Capture the cell that displays the provided text and extract its [X, Y] central coordinate. 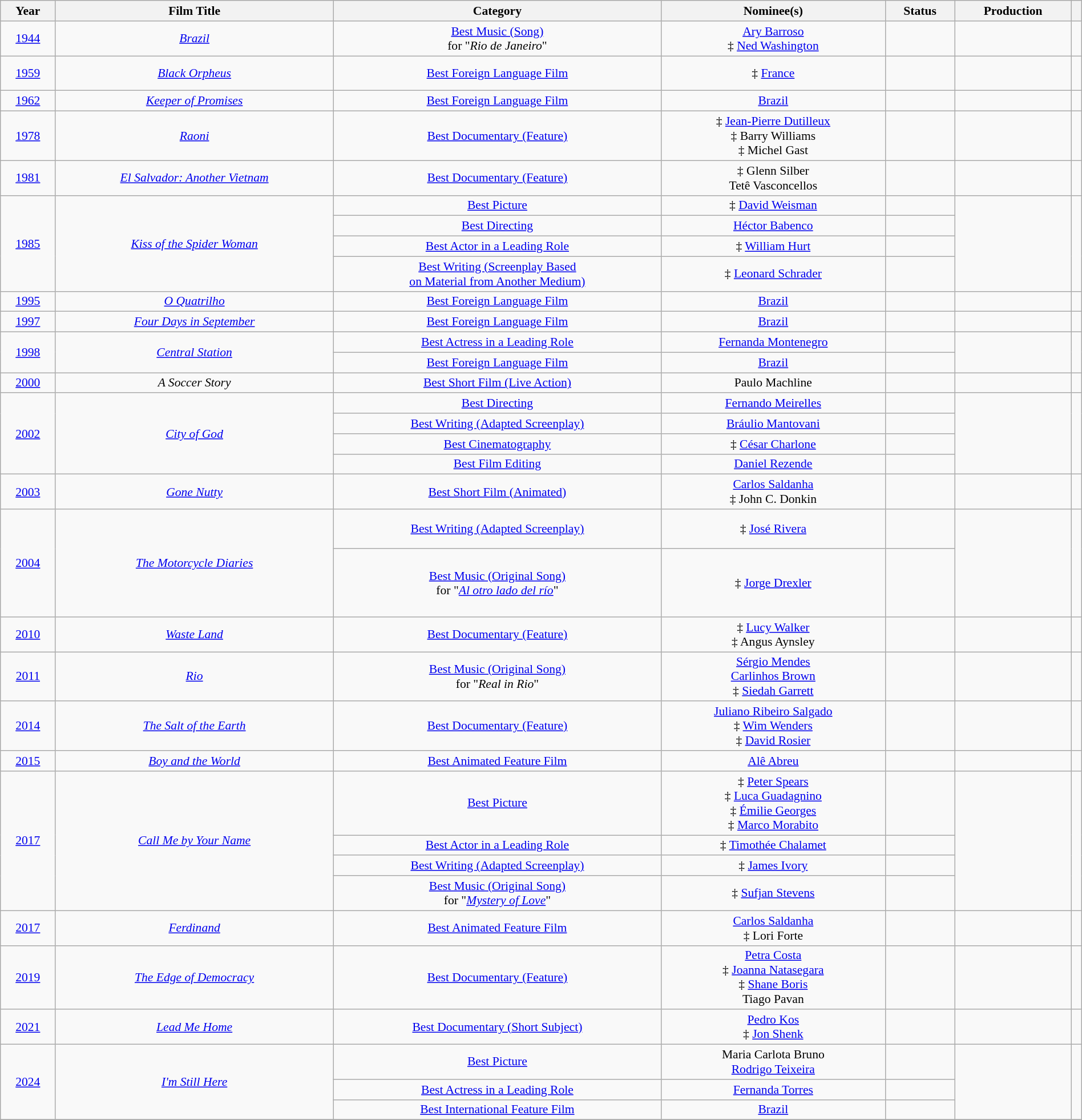
1981 [28, 178]
Best Music (Original Song)for "Al otro lado del río" [497, 582]
‡ Lucy Walker‡ Angus Aynsley [774, 634]
The Motorcycle Diaries [194, 563]
Best Writing (Screenplay Basedon Material from Another Medium) [497, 274]
2019 [28, 977]
Four Days in September [194, 322]
Fernanda Torres [774, 1089]
Best Cinematography [497, 444]
Best Short Film (Live Action) [497, 382]
O Quatrilho [194, 301]
Ary Barroso‡ Ned Washington [774, 38]
2002 [28, 433]
Kiss of the Spider Woman [194, 243]
Black Orpheus [194, 73]
Rio [194, 677]
Status [920, 11]
1985 [28, 243]
Best International Feature Film [497, 1110]
Carlos Saldanha‡ Lori Forte [774, 928]
Ferdinand [194, 928]
Keeper of Promises [194, 101]
Call Me by Your Name [194, 840]
Category [497, 11]
2010 [28, 634]
Paulo Machline [774, 382]
Best Music (Original Song)for "Mystery of Love" [497, 893]
Carlos Saldanha‡ John C. Donkin [774, 492]
Waste Land [194, 634]
2011 [28, 677]
Raoni [194, 136]
El Salvador: Another Vietnam [194, 178]
2015 [28, 761]
Maria Carlota BrunoRodrigo Teixeira [774, 1062]
Best Music (Song)for "Rio de Janeiro" [497, 38]
Nominee(s) [774, 11]
2021 [28, 1026]
1997 [28, 322]
‡ France [774, 73]
I'm Still Here [194, 1082]
Fernanda Montenegro [774, 342]
2024 [28, 1082]
The Edge of Democracy [194, 977]
City of God [194, 433]
‡ Peter Spears‡ Luca Guadagnino‡ Émilie Georges‡ Marco Morabito [774, 803]
Central Station [194, 352]
Juliano Ribeiro Salgado‡ Wim Wenders‡ David Rosier [774, 726]
‡ Sufjan Stevens [774, 893]
Boy and the World [194, 761]
2014 [28, 726]
‡ José Rivera [774, 529]
Alê Abreu [774, 761]
1995 [28, 301]
Best Documentary (Short Subject) [497, 1026]
1944 [28, 38]
Year [28, 11]
The Salt of the Earth [194, 726]
Pedro Kos‡ Jon Shenk [774, 1026]
Héctor Babenco [774, 226]
‡ Glenn SilberTetê Vasconcellos [774, 178]
‡ Timothée Chalamet [774, 845]
1959 [28, 73]
Petra Costa‡ Joanna Natasegara‡ Shane BorisTiago Pavan [774, 977]
Fernando Meirelles [774, 403]
‡ Leonard Schrader [774, 274]
Best Music (Original Song)for "Real in Rio" [497, 677]
1978 [28, 136]
‡ Jorge Drexler [774, 582]
2000 [28, 382]
Lead Me Home [194, 1026]
Best Film Editing [497, 464]
2004 [28, 563]
A Soccer Story [194, 382]
2003 [28, 492]
Sérgio MendesCarlinhos Brown‡ Siedah Garrett [774, 677]
Gone Nutty [194, 492]
Bráulio Mantovani [774, 424]
‡ César Charlone [774, 444]
‡ James Ivory [774, 865]
Production [1013, 11]
‡ David Weisman [774, 206]
Film Title [194, 11]
Daniel Rezende [774, 464]
1962 [28, 101]
‡ Jean-Pierre Dutilleux‡ Barry Williams‡ Michel Gast [774, 136]
Best Short Film (Animated) [497, 492]
1998 [28, 352]
‡ William Hurt [774, 246]
